Identify which cell holds the provided text, then report its [X, Y] central coordinate. 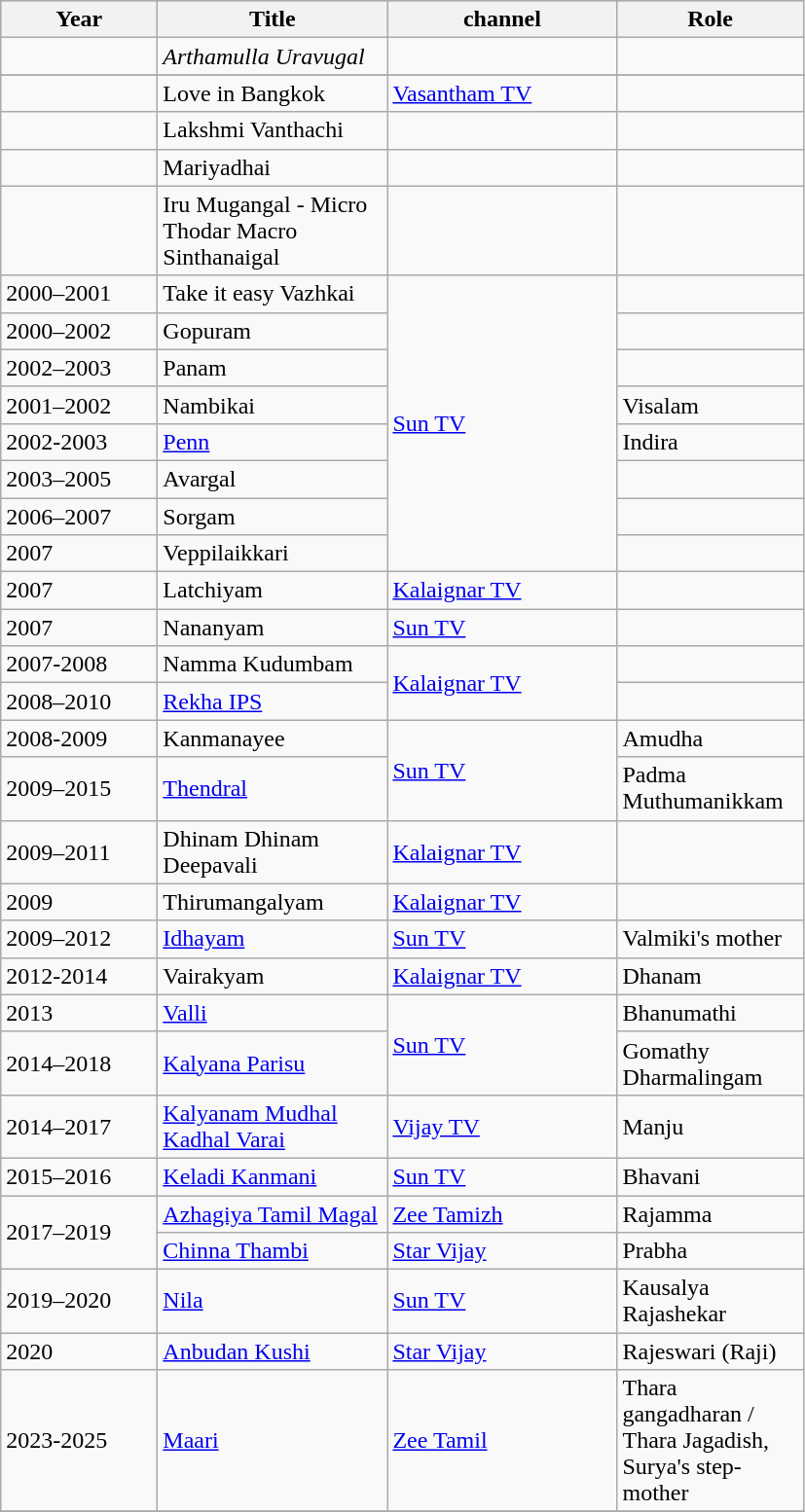
Dhinam Dhinam Deepavali [273, 852]
Penn [273, 442]
2009 [80, 902]
Kanmanayee [273, 738]
2009–2012 [80, 939]
2009–2011 [80, 852]
Rekha IPS [273, 702]
Kausalya Rajashekar [711, 1302]
2001–2002 [80, 405]
channel [502, 19]
Rajamma [711, 1213]
2002-2003 [80, 442]
2014–2018 [80, 1062]
2008–2010 [80, 702]
Love in Bangkok [273, 93]
Sorgam [273, 517]
2012-2014 [80, 976]
Namma Kudumbam [273, 665]
Azhagiya Tamil Magal [273, 1213]
2002–2003 [80, 368]
Valmiki's mother [711, 939]
Vairakyam [273, 976]
2017–2019 [80, 1232]
Take it easy Vazhkai [273, 294]
Gomathy Dharmalingam [711, 1062]
Nananyam [273, 628]
Nila [273, 1302]
Zee Tamil [502, 1441]
2000–2001 [80, 294]
Year [80, 19]
2009–2015 [80, 788]
Dhanam [711, 976]
2019–2020 [80, 1302]
Amudha [711, 738]
Panam [273, 368]
Keladi Kanmani [273, 1176]
Rajeswari (Raji) [711, 1351]
Kalyanam Mudhal Kadhal Varai [273, 1127]
Maari [273, 1441]
Visalam [711, 405]
2003–2005 [80, 479]
2020 [80, 1351]
Vasantham TV [502, 93]
Avargal [273, 479]
2013 [80, 1013]
2008-2009 [80, 738]
Mariyadhai [273, 167]
Iru Mugangal - Micro Thodar Macro Sinthanaigal [273, 231]
Thara gangadharan / Thara Jagadish, Surya's step-mother [711, 1441]
Title [273, 19]
Anbudan Kushi [273, 1351]
Nambikai [273, 405]
Kalyana Parisu [273, 1062]
Chinna Thambi [273, 1251]
2007-2008 [80, 665]
Lakshmi Vanthachi [273, 130]
Manju [711, 1127]
2023-2025 [80, 1441]
Thirumangalyam [273, 902]
Gopuram [273, 331]
Indira [711, 442]
2014–2017 [80, 1127]
Valli [273, 1013]
Bhanumathi [711, 1013]
Veppilaikkari [273, 554]
Prabha [711, 1251]
Latchiyam [273, 591]
Arthamulla Uravugal [273, 56]
Bhavani [711, 1176]
2006–2007 [80, 517]
Vijay TV [502, 1127]
2015–2016 [80, 1176]
Role [711, 19]
Idhayam [273, 939]
Zee Tamizh [502, 1213]
Padma Muthumanikkam [711, 788]
2000–2002 [80, 331]
Thendral [273, 788]
